Identify which cell holds the provided text, then report its [X, Y] central coordinate. 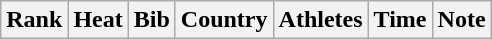
Athletes [320, 20]
Heat [98, 20]
Time [400, 20]
Note [462, 20]
Country [224, 20]
Rank [34, 20]
Bib [152, 20]
